Find where the given text appears and provide that cell's center as [X, Y] coordinate. 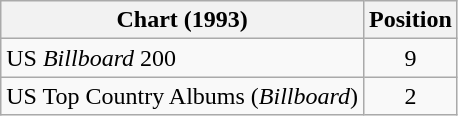
Chart (1993) [182, 20]
9 [411, 58]
2 [411, 96]
US Top Country Albums (Billboard) [182, 96]
Position [411, 20]
US Billboard 200 [182, 58]
